Extract the (x, y) coordinate from the center of the cell holding the provided text.  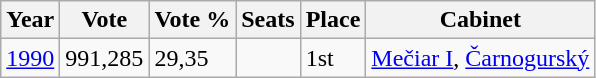
Cabinet (480, 20)
Mečiar I, Čarnogurský (480, 58)
Vote (104, 20)
1990 (30, 58)
Year (30, 20)
29,35 (192, 58)
Seats (268, 20)
Vote % (192, 20)
991,285 (104, 58)
1st (333, 58)
Place (333, 20)
